Detect which cell encompasses the target text, then output its [x, y] center coordinate. 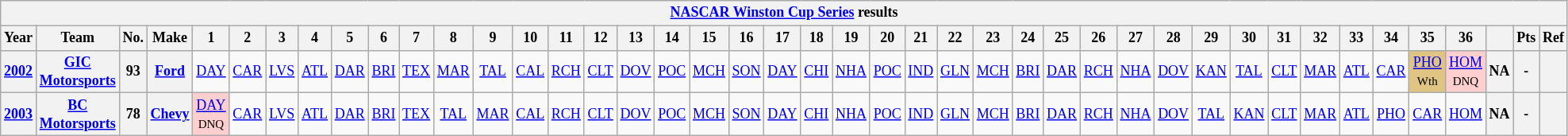
26 [1098, 38]
Team [78, 38]
PHOWth [1428, 72]
HOM [1466, 115]
15 [709, 38]
34 [1391, 38]
2003 [19, 115]
1 [211, 38]
PHO [1391, 115]
4 [315, 38]
12 [600, 38]
14 [672, 38]
Ref [1554, 38]
GIC Motorsports [78, 72]
17 [782, 38]
19 [851, 38]
2002 [19, 72]
32 [1320, 38]
6 [384, 38]
10 [530, 38]
2 [248, 38]
Ford [170, 72]
29 [1211, 38]
30 [1249, 38]
NASCAR Winston Cup Series results [784, 13]
5 [349, 38]
27 [1136, 38]
HOMDNQ [1466, 72]
24 [1028, 38]
35 [1428, 38]
20 [887, 38]
93 [133, 72]
Chevy [170, 115]
23 [993, 38]
25 [1062, 38]
No. [133, 38]
7 [417, 38]
11 [566, 38]
33 [1357, 38]
16 [746, 38]
21 [920, 38]
13 [636, 38]
Make [170, 38]
Year [19, 38]
78 [133, 115]
3 [282, 38]
8 [453, 38]
9 [493, 38]
28 [1174, 38]
31 [1284, 38]
DAYDNQ [211, 115]
36 [1466, 38]
18 [817, 38]
22 [955, 38]
Pts [1527, 38]
BC Motorsports [78, 115]
